For the text-containing cell, return its midpoint in (x, y) coordinate format. 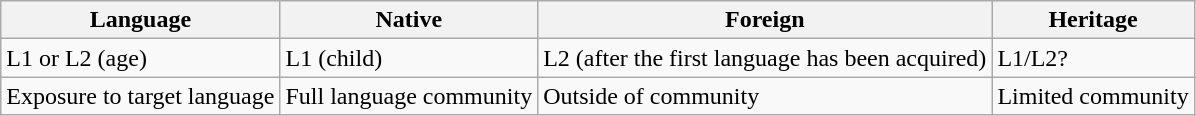
L1 (child) (409, 58)
Language (140, 20)
Limited community (1093, 96)
Heritage (1093, 20)
Foreign (765, 20)
L2 (after the first language has been acquired) (765, 58)
L1 or L2 (age) (140, 58)
Native (409, 20)
Exposure to target language (140, 96)
L1/L2? (1093, 58)
Outside of community (765, 96)
Full language community (409, 96)
